Return the (X, Y) coordinate for the center point of the cell that contains the specified text.  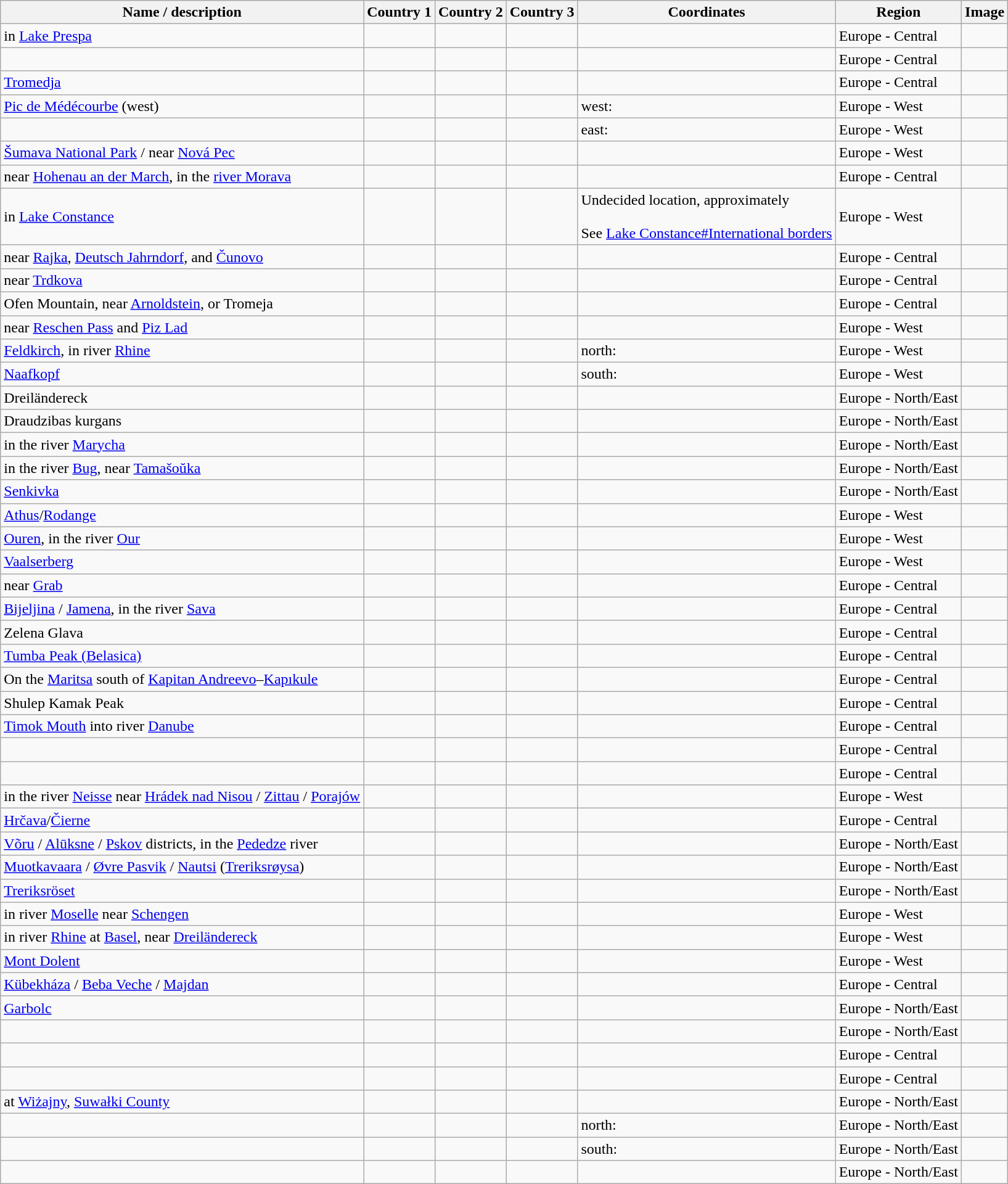
Zelena Glava (182, 632)
Senkivka (182, 491)
in Lake Constance (182, 216)
Country 2 (470, 12)
Region (898, 12)
Name / description (182, 12)
Dreiländereck (182, 398)
at Wiżajny, Suwałki County (182, 1102)
Hrčava/Čierne (182, 820)
Undecided location, approximately See Lake Constance#International borders (707, 216)
Shulep Kamak Peak (182, 702)
Naafkopf (182, 374)
Treriksröset (182, 890)
Muotkavaara / Øvre Pasvik / Nautsi (Treriksrøysa) (182, 867)
east: (707, 129)
Image (985, 12)
Võru / Alūksne / Pskov districts, in the Pededze river (182, 844)
in river Rhine at Basel, near Dreiländereck (182, 937)
Tromedja (182, 83)
Ouren, in the river Our (182, 538)
Mont Dolent (182, 961)
near Rajka, Deutsch Jahrndorf, and Čunovo (182, 257)
Timok Mouth into river Danube (182, 726)
Ofen Mountain, near Arnoldstein, or Tromeja (182, 303)
in Lake Prespa (182, 36)
near Trdkova (182, 280)
Feldkirch, in river Rhine (182, 351)
in the river Bug, near Tamašoŭka (182, 468)
near Hohenau an der March, in the river Morava (182, 176)
On the Maritsa south of Kapitan Andreevo–Kapıkule (182, 679)
near Reschen Pass and Piz Lad (182, 327)
Kübekháza / Beba Veche / Majdan (182, 984)
Šumava National Park / near Nová Pec (182, 153)
Garbolc (182, 1008)
in river Moselle near Schengen (182, 914)
Pic de Médécourbe (west) (182, 106)
Athus/Rodange (182, 515)
Vaalserberg (182, 562)
in the river Marycha (182, 445)
Country 1 (400, 12)
Bijeljina / Jamena, in the river Sava (182, 609)
Draudzibas kurgans (182, 421)
Country 3 (542, 12)
west: (707, 106)
near Grab (182, 585)
Coordinates (707, 12)
Tumba Peak (Belasica) (182, 656)
in the river Neisse near Hrádek nad Nisou / Zittau / Porajów (182, 797)
